Scan for the cell matching the given text and deliver its (x, y) coordinate at center. 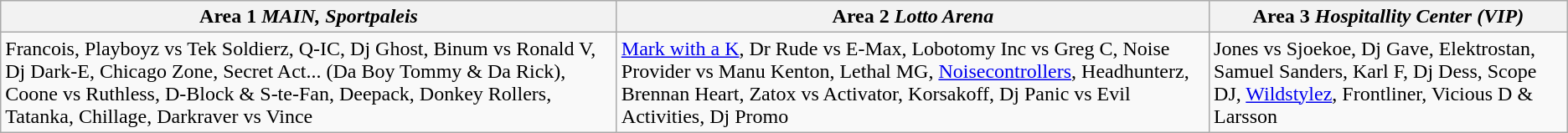
Area 1 MAIN, Sportpaleis (309, 17)
Jones vs Sjoekoe, Dj Gave, Elektrostan, Samuel Sanders, Karl F, Dj Dess, Scope DJ, Wildstylez, Frontliner, Vicious D & Larsson (1389, 82)
Area 2 Lotto Arena (913, 17)
Area 3 Hospitallity Center (VIP) (1389, 17)
